Scan for the cell matching the given text and deliver its [x, y] coordinate at center. 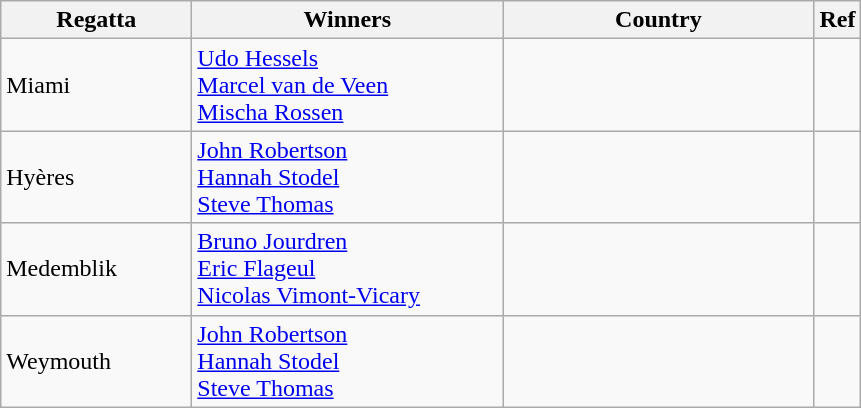
Country [658, 20]
Udo HesselsMarcel van de VeenMischa Rossen [348, 85]
Weymouth [96, 361]
Medemblik [96, 269]
Miami [96, 85]
Bruno JourdrenEric FlageulNicolas Vimont-Vicary [348, 269]
Regatta [96, 20]
Winners [348, 20]
Hyères [96, 177]
Ref [838, 20]
